Pinpoint the cell where the given text exists, returning its [x, y] midpoint coordinate. 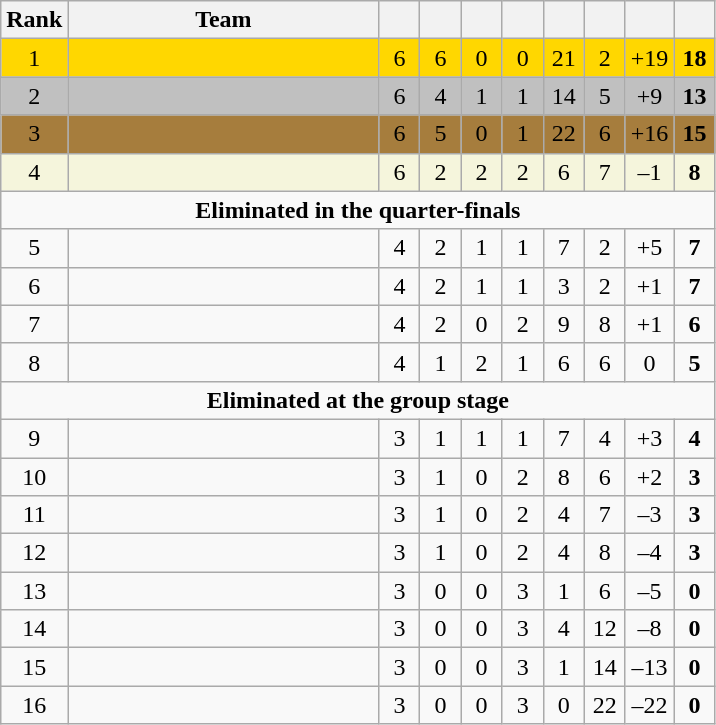
Rank [34, 20]
–3 [650, 515]
11 [34, 515]
–5 [650, 591]
10 [34, 477]
–13 [650, 667]
+5 [650, 248]
+2 [650, 477]
Eliminated at the group stage [358, 400]
+16 [650, 134]
–22 [650, 705]
–4 [650, 553]
Team [224, 20]
16 [34, 705]
–1 [650, 172]
–8 [650, 629]
+19 [650, 58]
Eliminated in the quarter-finals [358, 210]
+9 [650, 96]
+3 [650, 438]
18 [694, 58]
21 [564, 58]
